Pinpoint the cell where the given text exists, returning its [X, Y] midpoint coordinate. 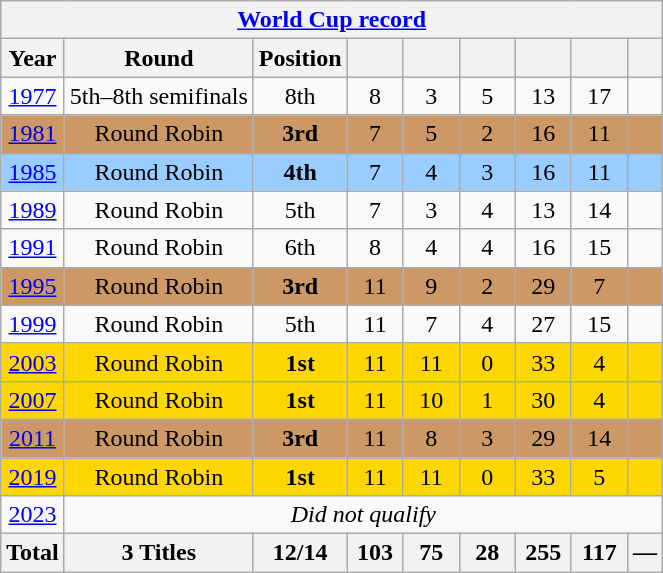
Total [33, 553]
Did not qualify [363, 515]
30 [543, 400]
1985 [33, 172]
2023 [33, 515]
1995 [33, 286]
World Cup record [332, 20]
117 [599, 553]
28 [487, 553]
9 [431, 286]
12/14 [300, 553]
8th [300, 96]
6th [300, 248]
75 [431, 553]
5th–8th semifinals [158, 96]
255 [543, 553]
103 [375, 553]
1981 [33, 134]
2003 [33, 362]
— [644, 553]
2011 [33, 438]
10 [431, 400]
1989 [33, 210]
4th [300, 172]
1999 [33, 324]
17 [599, 96]
1977 [33, 96]
2019 [33, 477]
Round [158, 58]
1 [487, 400]
3 Titles [158, 553]
Position [300, 58]
2007 [33, 400]
Year [33, 58]
27 [543, 324]
1991 [33, 248]
